Search for the cell housing the specified text and yield its (X, Y) center coordinate. 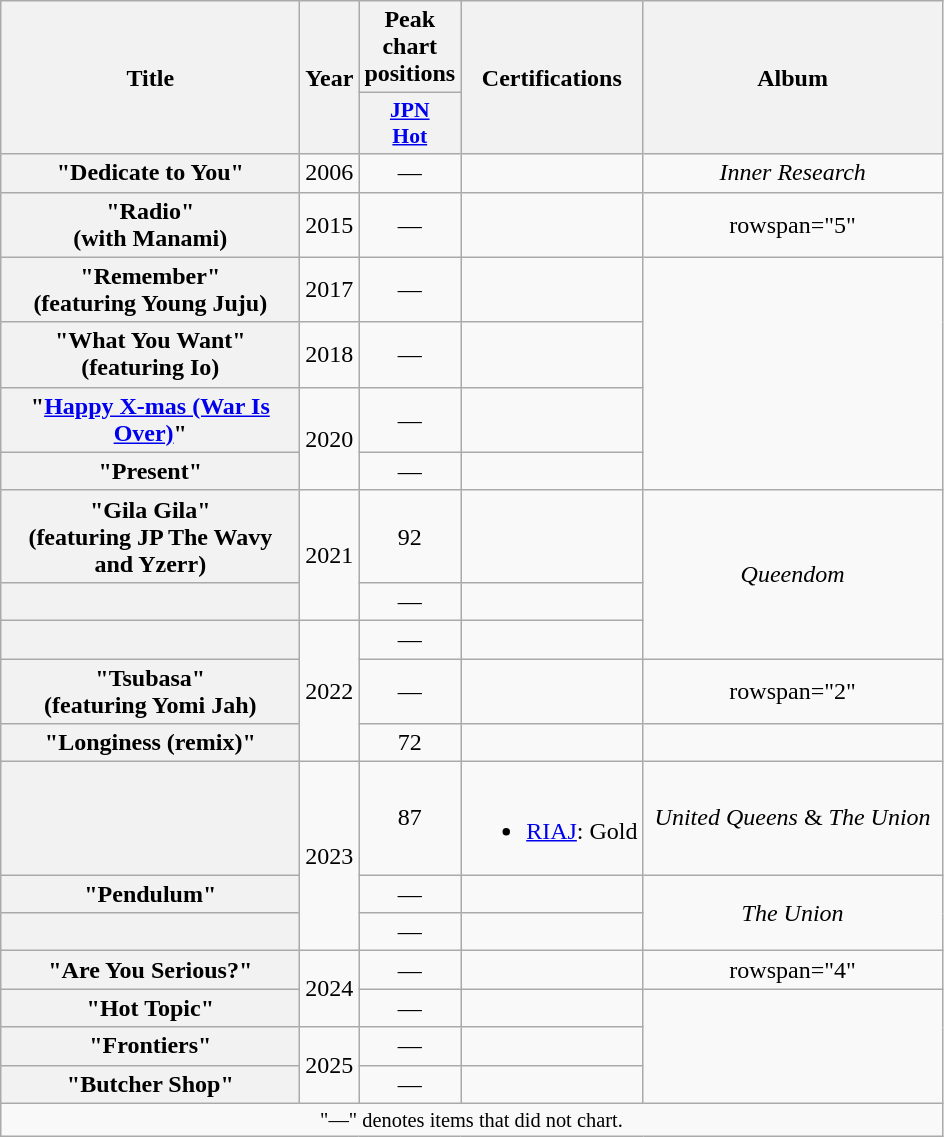
2015 (330, 224)
"Pendulum" (150, 894)
"Tsubasa"(featuring Yomi Jah) (150, 690)
92 (410, 536)
2020 (330, 438)
RIAJ: Gold (552, 818)
"Are You Serious?" (150, 970)
2018 (330, 354)
Album (792, 78)
"What You Want"(featuring Io) (150, 354)
"Happy X-mas (War Is Over)" (150, 420)
2022 (330, 690)
"Present" (150, 471)
"Butcher Shop" (150, 1084)
"Frontiers" (150, 1046)
rowspan="2" (792, 690)
Certifications (552, 78)
2023 (330, 856)
Title (150, 78)
2021 (330, 555)
Year (330, 78)
"Gila Gila"(featuring JP The Wavy and Yzerr) (150, 536)
rowspan="5" (792, 224)
"Hot Topic" (150, 1008)
87 (410, 818)
2006 (330, 173)
72 (410, 743)
"Dedicate to You" (150, 173)
JPNHot (410, 124)
"Longiness (remix)" (150, 743)
Inner Research (792, 173)
"Radio"(with Manami) (150, 224)
rowspan="4" (792, 970)
2024 (330, 989)
Queendom (792, 574)
2025 (330, 1065)
Peak chart positions (410, 47)
The Union (792, 913)
"Remember"(featuring Young Juju) (150, 290)
United Queens & The Union (792, 818)
"—" denotes items that did not chart. (472, 1120)
2017 (330, 290)
